Identify which cell holds the provided text, then report its [x, y] central coordinate. 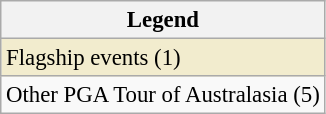
Legend [163, 20]
Flagship events (1) [163, 58]
Other PGA Tour of Australasia (5) [163, 95]
